Detect which cell encompasses the target text, then output its (x, y) center coordinate. 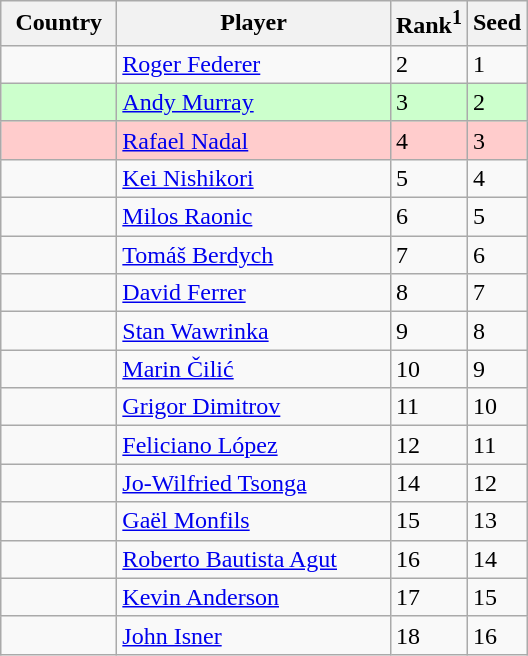
Roberto Bautista Agut (254, 559)
Gaël Monfils (254, 521)
Milos Raonic (254, 217)
Kei Nishikori (254, 178)
Feliciano López (254, 445)
Marin Čilić (254, 369)
1 (496, 64)
Tomáš Berdych (254, 255)
17 (428, 597)
Seed (496, 24)
Grigor Dimitrov (254, 407)
Rank1 (428, 24)
13 (496, 521)
18 (428, 635)
Rafael Nadal (254, 140)
David Ferrer (254, 293)
Kevin Anderson (254, 597)
John Isner (254, 635)
Stan Wawrinka (254, 331)
Roger Federer (254, 64)
Jo-Wilfried Tsonga (254, 483)
Country (59, 24)
Andy Murray (254, 102)
Player (254, 24)
